Capture the cell that displays the provided text and extract its (X, Y) central coordinate. 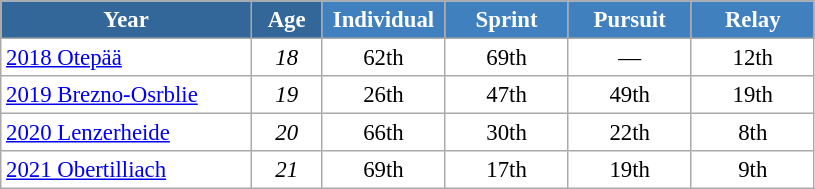
2020 Lenzerheide (126, 133)
2021 Obertilliach (126, 170)
62th (384, 58)
18 (286, 58)
Pursuit (630, 20)
Individual (384, 20)
19 (286, 95)
26th (384, 95)
Age (286, 20)
Sprint (506, 20)
Year (126, 20)
8th (752, 133)
30th (506, 133)
21 (286, 170)
12th (752, 58)
Relay (752, 20)
22th (630, 133)
49th (630, 95)
66th (384, 133)
20 (286, 133)
47th (506, 95)
— (630, 58)
2019 Brezno-Osrblie (126, 95)
17th (506, 170)
2018 Otepää (126, 58)
9th (752, 170)
